Scan for the cell matching the given text and deliver its (x, y) coordinate at center. 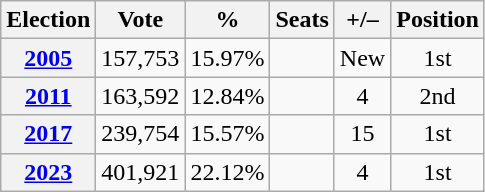
Vote (140, 20)
15 (362, 134)
401,921 (140, 172)
15.97% (228, 58)
2011 (48, 96)
New (362, 58)
163,592 (140, 96)
+/– (362, 20)
12.84% (228, 96)
157,753 (140, 58)
Position (438, 20)
2nd (438, 96)
Election (48, 20)
% (228, 20)
239,754 (140, 134)
2005 (48, 58)
2023 (48, 172)
15.57% (228, 134)
22.12% (228, 172)
Seats (302, 20)
2017 (48, 134)
